Pinpoint the cell where the given text exists, returning its (x, y) midpoint coordinate. 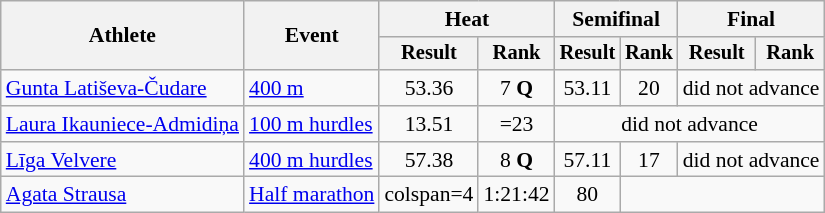
400 m (312, 88)
1:21:42 (516, 195)
Līga Velvere (122, 160)
20 (649, 88)
400 m hurdles (312, 160)
57.38 (428, 160)
7 Q (516, 88)
Heat (466, 19)
Half marathon (312, 195)
8 Q (516, 160)
Laura Ikauniece-Admidiņa (122, 124)
Semifinal (616, 19)
80 (588, 195)
57.11 (588, 160)
Gunta Latiševa-Čudare (122, 88)
Agata Strausa (122, 195)
Final (752, 19)
53.11 (588, 88)
100 m hurdles (312, 124)
Event (312, 36)
colspan=4 (428, 195)
13.51 (428, 124)
=23 (516, 124)
53.36 (428, 88)
17 (649, 160)
Athlete (122, 36)
